Extract the (x, y) coordinate from the center of the cell holding the provided text.  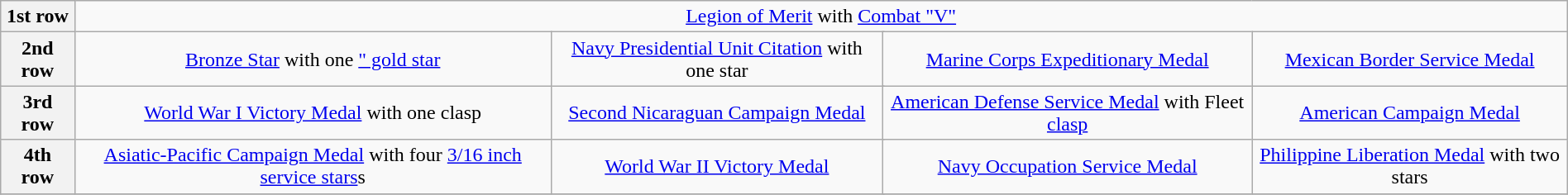
Bronze Star with one " gold star (313, 59)
World War II Victory Medal (716, 167)
World War I Victory Medal with one clasp (313, 112)
American Campaign Medal (1409, 112)
Philippine Liberation Medal with two stars (1409, 167)
Navy Presidential Unit Citation with one star (716, 59)
Navy Occupation Service Medal (1067, 167)
2nd row (38, 59)
4th row (38, 167)
Marine Corps Expeditionary Medal (1067, 59)
3rd row (38, 112)
Legion of Merit with Combat "V" (820, 17)
Asiatic-Pacific Campaign Medal with four 3/16 inch service starss (313, 167)
American Defense Service Medal with Fleet clasp (1067, 112)
Second Nicaraguan Campaign Medal (716, 112)
Mexican Border Service Medal (1409, 59)
1st row (38, 17)
